Locate the cell with the specified text and output its (X, Y) center coordinate. 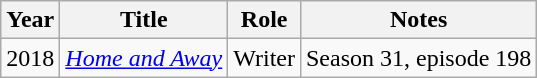
Writer (264, 58)
Role (264, 20)
Home and Away (144, 58)
Title (144, 20)
Notes (418, 20)
2018 (30, 58)
Season 31, episode 198 (418, 58)
Year (30, 20)
